Identify which cell holds the provided text, then report its (X, Y) central coordinate. 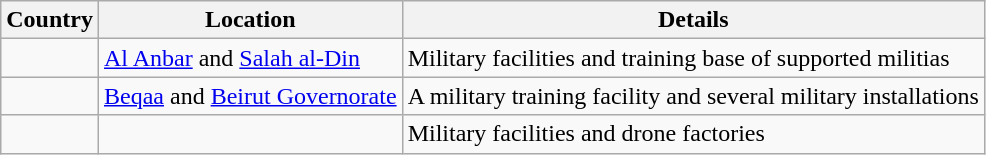
Military facilities and drone factories (693, 134)
Details (693, 20)
Al Anbar and Salah al-Din (250, 58)
A military training facility and several military installations (693, 96)
Country (50, 20)
Military facilities and training base of supported militias (693, 58)
Beqaa and Beirut Governorate (250, 96)
Location (250, 20)
